Provide the [x, y] coordinate of the cell's center where the given text is located.  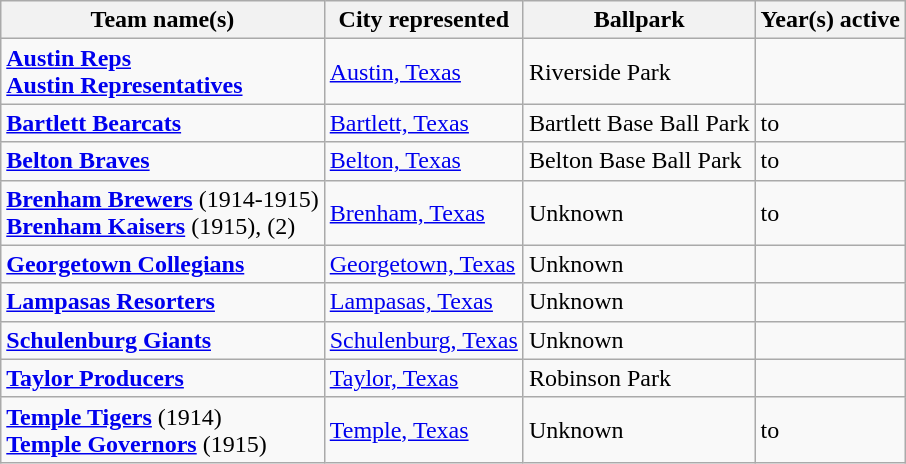
Taylor, Texas [424, 378]
Belton Braves [162, 161]
Georgetown, Texas [424, 264]
Robinson Park [639, 378]
Lampasas Resorters [162, 302]
Temple Tigers (1914) Temple Governors (1915) [162, 430]
Brenham, Texas [424, 212]
Bartlett Base Ball Park [639, 123]
Schulenburg Giants [162, 340]
Belton, Texas [424, 161]
Year(s) active [830, 20]
Austin RepsAustin Representatives [162, 72]
Taylor Producers [162, 378]
Team name(s) [162, 20]
Temple, Texas [424, 430]
Bartlett Bearcats [162, 123]
Brenham Brewers (1914-1915)Brenham Kaisers (1915), (2) [162, 212]
Schulenburg, Texas [424, 340]
Ballpark [639, 20]
Bartlett, Texas [424, 123]
Georgetown Collegians [162, 264]
Austin, Texas [424, 72]
Lampasas, Texas [424, 302]
City represented [424, 20]
Belton Base Ball Park [639, 161]
Riverside Park [639, 72]
